Output the (X, Y) coordinate of the center of the cell containing the given text.  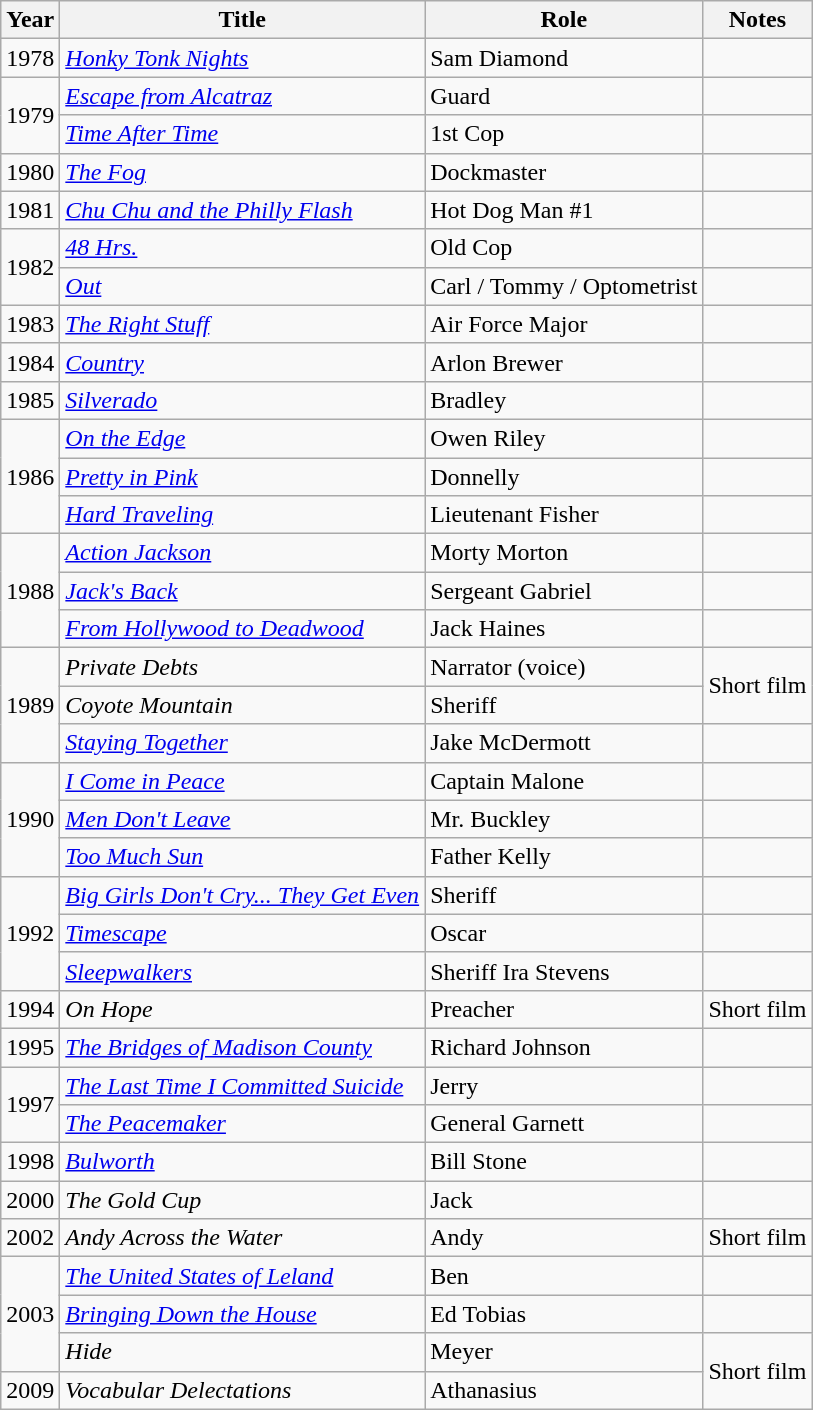
Bulworth (242, 1162)
Preacher (564, 1009)
The Last Time I Committed Suicide (242, 1085)
General Garnett (564, 1124)
Captain Malone (564, 781)
1990 (30, 819)
1998 (30, 1162)
The United States of Leland (242, 1276)
Escape from Alcatraz (242, 96)
2003 (30, 1314)
1986 (30, 476)
Private Debts (242, 667)
Arlon Brewer (564, 362)
Hard Traveling (242, 515)
Sleepwalkers (242, 971)
Title (242, 20)
Out (242, 286)
Air Force Major (564, 324)
2009 (30, 1390)
Honky Tonk Nights (242, 58)
Too Much Sun (242, 857)
1988 (30, 591)
The Gold Cup (242, 1200)
Sam Diamond (564, 58)
1980 (30, 172)
Old Cop (564, 248)
Jack Haines (564, 629)
Athanasius (564, 1390)
The Peacemaker (242, 1124)
1978 (30, 58)
Role (564, 20)
Oscar (564, 933)
1995 (30, 1047)
Jack (564, 1200)
Morty Morton (564, 553)
Owen Riley (564, 438)
Pretty in Pink (242, 477)
Carl / Tommy / Optometrist (564, 286)
Country (242, 362)
Andy (564, 1238)
2002 (30, 1238)
1994 (30, 1009)
Narrator (voice) (564, 667)
Men Don't Leave (242, 819)
Jake McDermott (564, 743)
1984 (30, 362)
Year (30, 20)
2000 (30, 1200)
Dockmaster (564, 172)
On Hope (242, 1009)
Big Girls Don't Cry... They Get Even (242, 895)
Jerry (564, 1085)
Meyer (564, 1352)
Hide (242, 1352)
Andy Across the Water (242, 1238)
Bradley (564, 400)
Guard (564, 96)
1992 (30, 933)
48 Hrs. (242, 248)
1981 (30, 210)
Ben (564, 1276)
1st Cop (564, 134)
Hot Dog Man #1 (564, 210)
Coyote Mountain (242, 705)
1989 (30, 705)
Timescape (242, 933)
1985 (30, 400)
Notes (758, 20)
Silverado (242, 400)
Staying Together (242, 743)
The Right Stuff (242, 324)
The Bridges of Madison County (242, 1047)
I Come in Peace (242, 781)
Lieutenant Fisher (564, 515)
Sheriff Ira Stevens (564, 971)
Richard Johnson (564, 1047)
1982 (30, 267)
On the Edge (242, 438)
1979 (30, 115)
The Fog (242, 172)
Time After Time (242, 134)
Sergeant Gabriel (564, 591)
1983 (30, 324)
From Hollywood to Deadwood (242, 629)
Bringing Down the House (242, 1314)
Bill Stone (564, 1162)
Jack's Back (242, 591)
Donnelly (564, 477)
Vocabular Delectations (242, 1390)
Action Jackson (242, 553)
Ed Tobias (564, 1314)
Father Kelly (564, 857)
Mr. Buckley (564, 819)
Chu Chu and the Philly Flash (242, 210)
1997 (30, 1104)
